Detect which cell encompasses the target text, then output its [x, y] center coordinate. 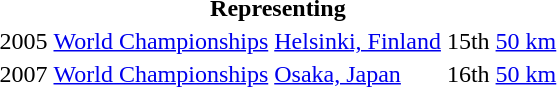
15th [468, 41]
World Championships [161, 41]
Helsinki, Finland [358, 41]
